Identify which cell holds the provided text, then report its (X, Y) central coordinate. 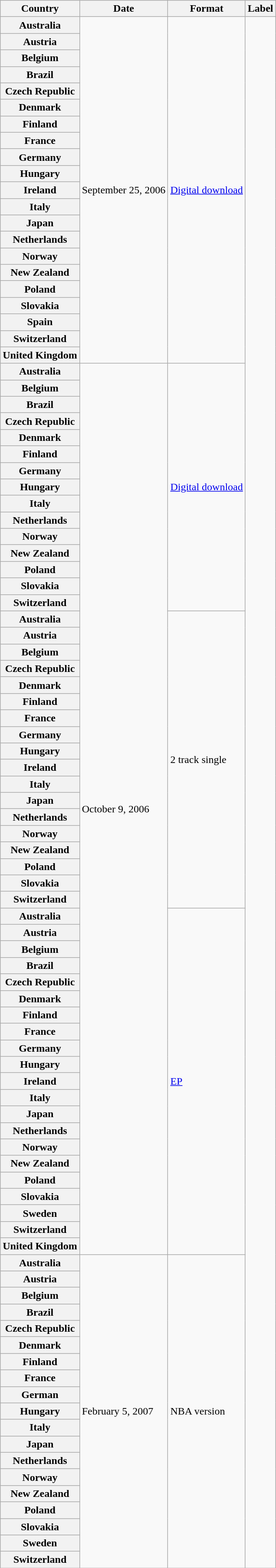
Country (40, 9)
Spain (40, 322)
Date (124, 9)
October 9, 2006 (124, 809)
Label (260, 9)
German (40, 1395)
February 5, 2007 (124, 1412)
EP (207, 1081)
Format (207, 9)
2 track single (207, 760)
September 25, 2006 (124, 190)
NBA version (207, 1412)
